Return [X, Y] of the center of cell containing provided text 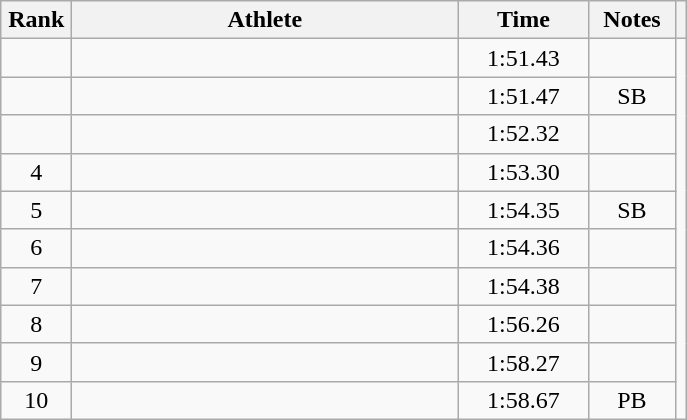
Notes [632, 20]
6 [36, 248]
1:51.47 [524, 96]
5 [36, 210]
1:58.27 [524, 362]
1:56.26 [524, 324]
8 [36, 324]
10 [36, 400]
1:52.32 [524, 134]
4 [36, 172]
Rank [36, 20]
9 [36, 362]
PB [632, 400]
Athlete [265, 20]
1:51.43 [524, 58]
Time [524, 20]
1:54.35 [524, 210]
1:54.38 [524, 286]
7 [36, 286]
1:58.67 [524, 400]
1:53.30 [524, 172]
1:54.36 [524, 248]
